Determine the (x, y) coordinate at the center of the cell enclosing the given text.  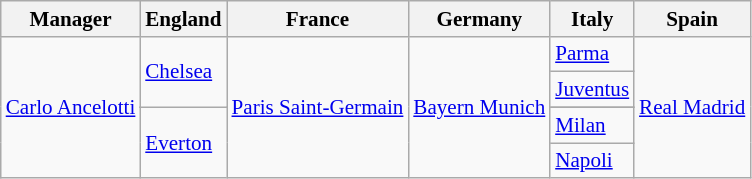
Chelsea (183, 72)
Italy (592, 18)
Real Madrid (692, 107)
France (318, 18)
Napoli (592, 160)
Carlo Ancelotti (71, 107)
Parma (592, 54)
England (183, 18)
Paris Saint-Germain (318, 107)
Spain (692, 18)
Bayern Munich (479, 107)
Germany (479, 18)
Milan (592, 124)
Juventus (592, 90)
Everton (183, 142)
Manager (71, 18)
